Extract the (x, y) coordinate from the center of the cell holding the provided text.  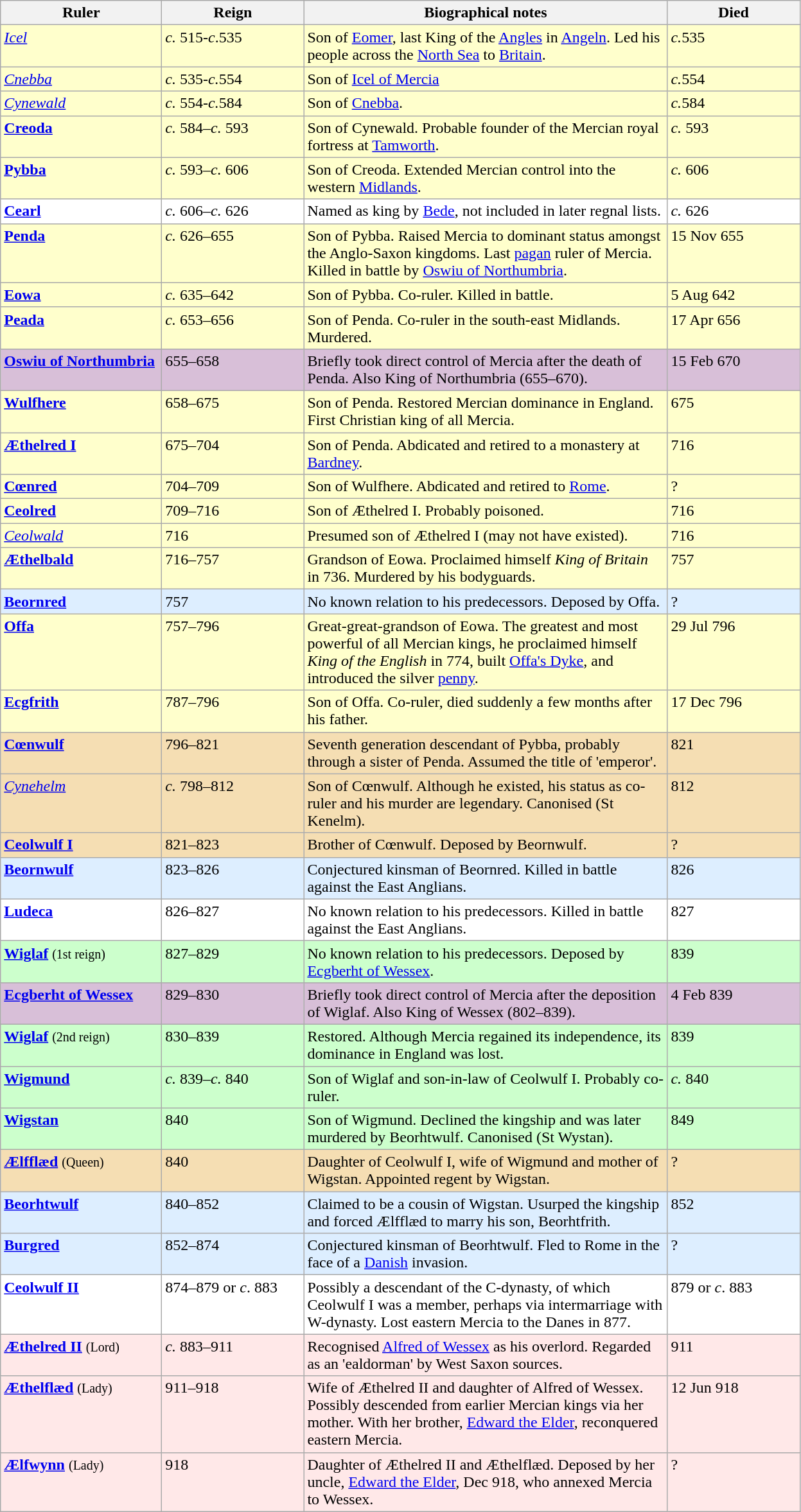
849 (734, 1129)
787–796 (233, 711)
757–796 (233, 652)
c. 635–642 (233, 295)
c. 584–c. 593 (233, 136)
Cearl (81, 211)
Wulfhere (81, 411)
c. 593–c. 606 (233, 178)
Cynewald (81, 103)
812 (734, 803)
Cynehelm (81, 803)
Son of Cnebba. (486, 103)
675–704 (233, 453)
17 Dec 796 (734, 711)
Conjectured kinsman of Beornred. Killed in battle against the East Anglians. (486, 878)
Son of Cœnwulf. Although he existed, his status as co-ruler and his murder are legendary. Canonised (St Kenelm). (486, 803)
Son of Penda. Restored Mercian dominance in England. First Christian king of all Mercia. (486, 411)
Wigmund (81, 1086)
874–879 or c. 883 (233, 1305)
918 (233, 1482)
829–830 (233, 1003)
911–918 (233, 1414)
827–829 (233, 962)
Conjectured kinsman of Beorhtwulf. Fled to Rome in the face of a Danish invasion. (486, 1255)
c. 626–655 (233, 253)
29 Jul 796 (734, 652)
Son of Pybba. Co-ruler. Killed in battle. (486, 295)
830–839 (233, 1045)
c. 653–656 (233, 327)
Creoda (81, 136)
Son of Eomer, last King of the Angles in Angeln. Led his people across the North Sea to Britain. (486, 46)
Named as king by Bede, not included in later regnal lists. (486, 211)
Peada (81, 327)
Reign (233, 13)
911 (734, 1355)
Offa (81, 652)
Icel (81, 46)
c. 626 (734, 211)
Æthelred I (81, 453)
840–852 (233, 1212)
Oswiu of Northumbria (81, 370)
Ceolred (81, 511)
5 Aug 642 (734, 295)
Son of Icel of Mercia (486, 79)
Ecgberht of Wessex (81, 1003)
Son of Cynewald. Probable founder of the Mercian royal fortress at Tamworth. (486, 136)
No known relation to his predecessors. Killed in battle against the East Anglians. (486, 919)
Ælfflæd (Queen) (81, 1171)
Beornwulf (81, 878)
c. 606 (734, 178)
Eowa (81, 295)
c. 515-c.535 (233, 46)
Cœnwulf (81, 752)
879 or c. 883 (734, 1305)
c.554 (734, 79)
c. 840 (734, 1086)
Briefly took direct control of Mercia after the death of Penda. Also King of Northumbria (655–670). (486, 370)
796–821 (233, 752)
c.584 (734, 103)
823–826 (233, 878)
Son of Offa. Co-ruler, died suddenly a few months after his father. (486, 711)
Ceolwulf II (81, 1305)
c. 839–c. 840 (233, 1086)
Grandson of Eowa. Proclaimed himself King of Britain in 736. Murdered by his bodyguards. (486, 569)
No known relation to his predecessors. Deposed by Offa. (486, 602)
Son of Creoda. Extended Mercian control into the western Midlands. (486, 178)
17 Apr 656 (734, 327)
c. 798–812 (233, 803)
Æthelflæd (Lady) (81, 1414)
Seventh generation descendant of Pybba, probably through a sister of Penda. Assumed the title of 'emperor'. (486, 752)
Beorhtwulf (81, 1212)
c. 883–911 (233, 1355)
675 (734, 411)
Penda (81, 253)
c. 535-c.554 (233, 79)
Wiglaf (1st reign) (81, 962)
Daughter of Æthelred II and Æthelflæd. Deposed by her uncle, Edward the Elder, Dec 918, who annexed Mercia to Wessex. (486, 1482)
716–757 (233, 569)
Presumed son of Æthelred I (may not have existed). (486, 535)
No known relation to his predecessors. Deposed by Ecgberht of Wessex. (486, 962)
Daughter of Ceolwulf I, wife of Wigmund and mother of Wigstan. Appointed regent by Wigstan. (486, 1171)
Wigstan (81, 1129)
Recognised Alfred of Wessex as his overlord. Regarded as an 'ealdorman' by West Saxon sources. (486, 1355)
826 (734, 878)
Son of Æthelred I. Probably poisoned. (486, 511)
Brother of Cœnwulf. Deposed by Beornwulf. (486, 845)
12 Jun 918 (734, 1414)
Cœnred (81, 487)
Son of Wiglaf and son-in-law of Ceolwulf I. Probably co-ruler. (486, 1086)
Ruler (81, 13)
Ecgfrith (81, 711)
704–709 (233, 487)
827 (734, 919)
Son of Wigmund. Declined the kingship and was later murdered by Beorhtwulf. Canonised (St Wystan). (486, 1129)
Son of Penda. Abdicated and retired to a monastery at Bardney. (486, 453)
Pybba (81, 178)
Wiglaf (2nd reign) (81, 1045)
4 Feb 839 (734, 1003)
Æthelred II (Lord) (81, 1355)
Biographical notes (486, 13)
821–823 (233, 845)
Restored. Although Mercia regained its independence, its dominance in England was lost. (486, 1045)
c. 554-c.584 (233, 103)
709–716 (233, 511)
Ceolwulf I (81, 845)
658–675 (233, 411)
Died (734, 13)
826–827 (233, 919)
852–874 (233, 1255)
852 (734, 1212)
15 Nov 655 (734, 253)
Briefly took direct control of Mercia after the deposition of Wiglaf. Also King of Wessex (802–839). (486, 1003)
15 Feb 670 (734, 370)
c. 606–c. 626 (233, 211)
821 (734, 752)
Claimed to be a cousin of Wigstan. Usurped the kingship and forced Ælfflæd to marry his son, Beorhtfrith. (486, 1212)
Æthelbald (81, 569)
c. 593 (734, 136)
Ælfwynn (Lady) (81, 1482)
Ludeca (81, 919)
Burgred (81, 1255)
Beornred (81, 602)
Cnebba (81, 79)
655–658 (233, 370)
c.535 (734, 46)
Son of Penda. Co-ruler in the south-east Midlands. Murdered. (486, 327)
Son of Wulfhere. Abdicated and retired to Rome. (486, 487)
Ceolwald (81, 535)
